Search for the cell housing the specified text and yield its [X, Y] center coordinate. 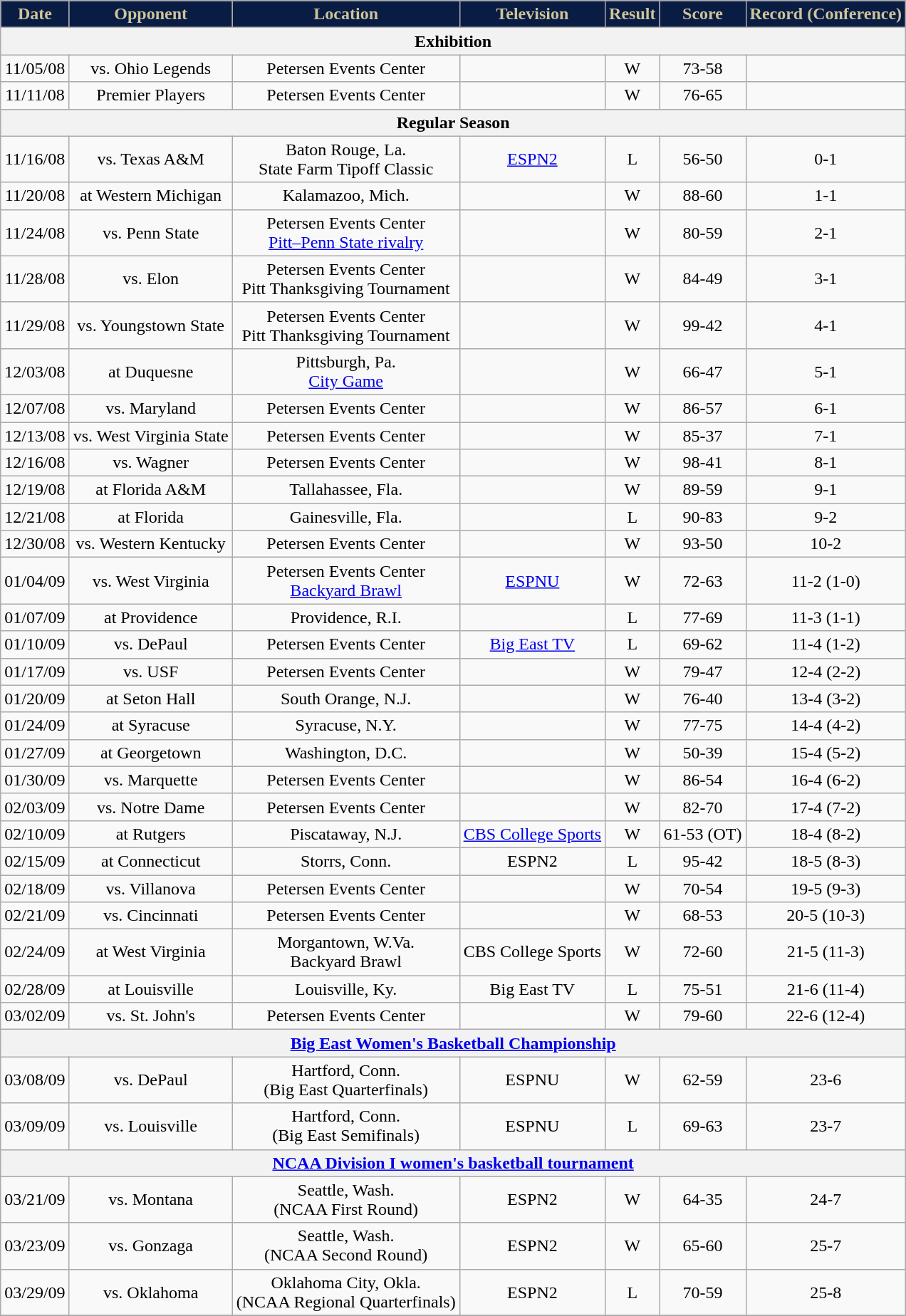
99-42 [702, 325]
69-62 [702, 644]
at Western Michigan [151, 196]
vs. Wagner [151, 463]
vs. Gonzaga [151, 1246]
11-4 (1-2) [826, 644]
12/07/08 [35, 408]
vs. Ohio Legends [151, 68]
vs. Maryland [151, 408]
at Connecticut [151, 861]
vs. Montana [151, 1199]
23-7 [826, 1127]
69-63 [702, 1127]
65-60 [702, 1246]
at Rutgers [151, 834]
Syracuse, N.Y. [346, 726]
Record (Conference) [826, 14]
9-2 [826, 517]
77-75 [702, 726]
vs. West Virginia [151, 581]
Location [346, 14]
01/20/09 [35, 699]
vs. West Virginia State [151, 435]
Kalamazoo, Mich. [346, 196]
25-8 [826, 1292]
18-5 (8-3) [826, 861]
Regular Season [453, 122]
76-40 [702, 699]
at Florida A&M [151, 490]
68-53 [702, 916]
Storrs, Conn. [346, 861]
03/23/09 [35, 1246]
66-47 [702, 372]
at Providence [151, 617]
12-4 (2-2) [826, 672]
75-51 [702, 989]
02/18/09 [35, 888]
NCAA Division I women's basketball tournament [453, 1163]
62-59 [702, 1080]
86-54 [702, 780]
Hartford, Conn.(Big East Quarterfinals) [346, 1080]
02/21/09 [35, 916]
10-2 [826, 544]
79-60 [702, 1016]
12/16/08 [35, 463]
Television [532, 14]
01/30/09 [35, 780]
18-4 (8-2) [826, 834]
77-69 [702, 617]
at West Virginia [151, 953]
11/28/08 [35, 279]
12/03/08 [35, 372]
11-2 (1-0) [826, 581]
Seattle, Wash.(NCAA Second Round) [346, 1246]
Petersen Events CenterPitt–Penn State rivalry [346, 232]
23-6 [826, 1080]
12/13/08 [35, 435]
03/02/09 [35, 1016]
7-1 [826, 435]
vs. St. John's [151, 1016]
93-50 [702, 544]
Petersen Events CenterBackyard Brawl [346, 581]
0-1 [826, 160]
73-58 [702, 68]
vs. Oklahoma [151, 1292]
3-1 [826, 279]
Opponent [151, 14]
02/03/09 [35, 807]
50-39 [702, 753]
Exhibition [453, 41]
vs. Youngstown State [151, 325]
01/24/09 [35, 726]
Result [632, 14]
21-5 (11-3) [826, 953]
01/07/09 [35, 617]
25-7 [826, 1246]
Big East Women's Basketball Championship [453, 1043]
Washington, D.C. [346, 753]
11/20/08 [35, 196]
15-4 (5-2) [826, 753]
Seattle, Wash.(NCAA First Round) [346, 1199]
Date [35, 14]
19-5 (9-3) [826, 888]
vs. Texas A&M [151, 160]
vs. Notre Dame [151, 807]
at Seton Hall [151, 699]
02/10/09 [35, 834]
Hartford, Conn.(Big East Semifinals) [346, 1127]
72-63 [702, 581]
9-1 [826, 490]
03/29/09 [35, 1292]
11/05/08 [35, 68]
14-4 (4-2) [826, 726]
01/17/09 [35, 672]
01/10/09 [35, 644]
4-1 [826, 325]
17-4 (7-2) [826, 807]
at Georgetown [151, 753]
1-1 [826, 196]
98-41 [702, 463]
11/24/08 [35, 232]
20-5 (10-3) [826, 916]
03/21/09 [35, 1199]
vs. Villanova [151, 888]
90-83 [702, 517]
Providence, R.I. [346, 617]
at Syracuse [151, 726]
82-70 [702, 807]
8-1 [826, 463]
95-42 [702, 861]
88-60 [702, 196]
2-1 [826, 232]
16-4 (6-2) [826, 780]
12/21/08 [35, 517]
Morgantown, W.Va.Backyard Brawl [346, 953]
vs. Western Kentucky [151, 544]
South Orange, N.J. [346, 699]
64-35 [702, 1199]
03/08/09 [35, 1080]
12/30/08 [35, 544]
11/11/08 [35, 95]
11-3 (1-1) [826, 617]
6-1 [826, 408]
80-59 [702, 232]
Pittsburgh, Pa.City Game [346, 372]
at Duquesne [151, 372]
24-7 [826, 1199]
Baton Rouge, La.State Farm Tipoff Classic [346, 160]
56-50 [702, 160]
Gainesville, Fla. [346, 517]
70-59 [702, 1292]
01/27/09 [35, 753]
84-49 [702, 279]
86-57 [702, 408]
79-47 [702, 672]
5-1 [826, 372]
vs. Elon [151, 279]
at Louisville [151, 989]
02/28/09 [35, 989]
76-65 [702, 95]
13-4 (3-2) [826, 699]
vs. Cincinnati [151, 916]
Premier Players [151, 95]
89-59 [702, 490]
85-37 [702, 435]
vs. USF [151, 672]
02/24/09 [35, 953]
vs. Louisville [151, 1127]
12/19/08 [35, 490]
11/29/08 [35, 325]
01/04/09 [35, 581]
vs. Marquette [151, 780]
at Florida [151, 517]
11/16/08 [35, 160]
Louisville, Ky. [346, 989]
vs. Penn State [151, 232]
Score [702, 14]
22-6 (12-4) [826, 1016]
02/15/09 [35, 861]
Tallahassee, Fla. [346, 490]
Oklahoma City, Okla.(NCAA Regional Quarterfinals) [346, 1292]
70-54 [702, 888]
03/09/09 [35, 1127]
Piscataway, N.J. [346, 834]
61-53 (OT) [702, 834]
21-6 (11-4) [826, 989]
72-60 [702, 953]
